Pinpoint the cell where the given text exists, returning its [x, y] midpoint coordinate. 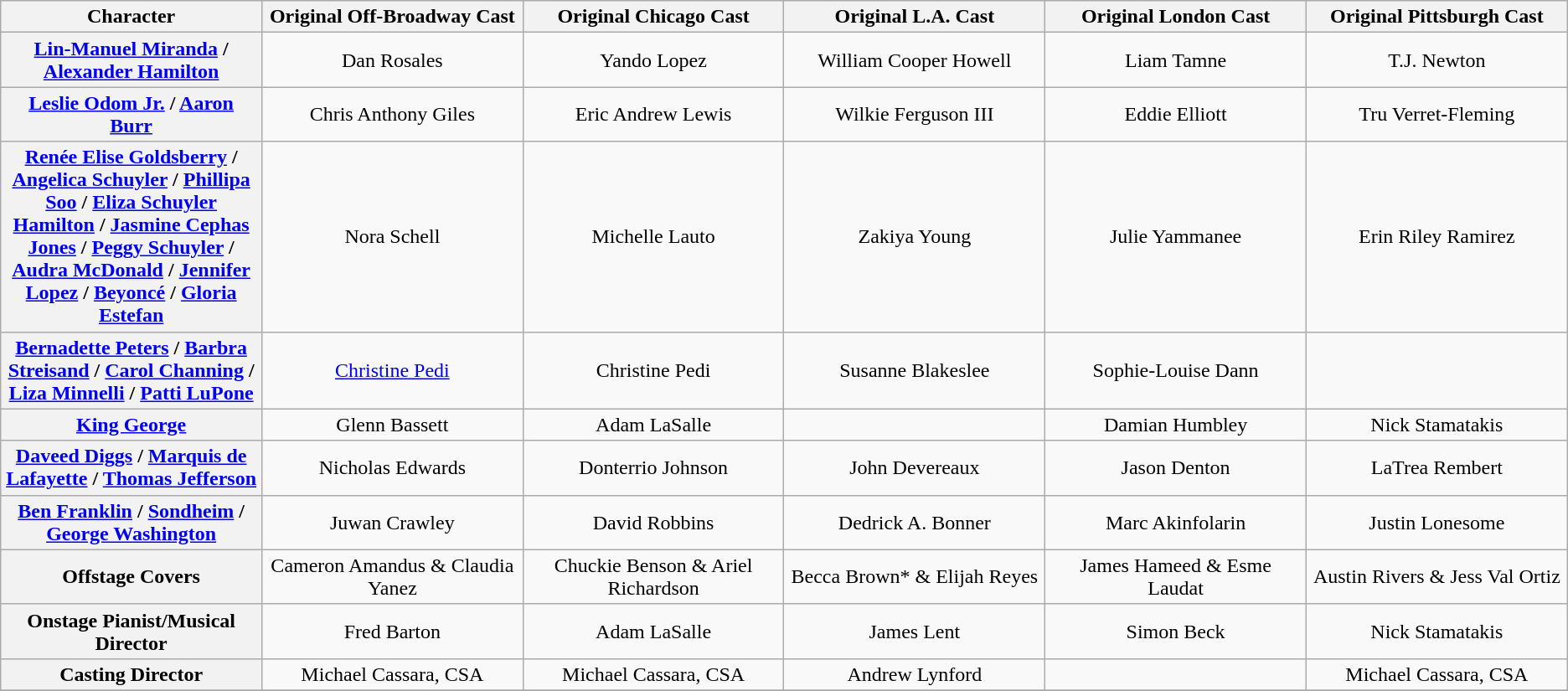
Lin-Manuel Miranda / Alexander Hamilton [132, 60]
Jason Denton [1176, 467]
Nicholas Edwards [392, 467]
Original London Cast [1176, 17]
Austin Rivers & Jess Val Ortiz [1436, 576]
Juwan Crawley [392, 523]
David Robbins [653, 523]
Simon Beck [1176, 632]
Nora Schell [392, 236]
Daveed Diggs / Marquis de Lafayette / Thomas Jefferson [132, 467]
Original Off-Broadway Cast [392, 17]
Original Pittsburgh Cast [1436, 17]
Eddie Elliott [1176, 114]
LaTrea Rembert [1436, 467]
Julie Yammanee [1176, 236]
Chris Anthony Giles [392, 114]
Becca Brown* & Elijah Reyes [915, 576]
Susanne Blakeslee [915, 370]
Original L.A. Cast [915, 17]
Chuckie Benson & Ariel Richardson [653, 576]
Zakiya Young [915, 236]
Sophie-Louise Dann [1176, 370]
Leslie Odom Jr. / Aaron Burr [132, 114]
William Cooper Howell [915, 60]
Dedrick A. Bonner [915, 523]
King George [132, 425]
John Devereaux [915, 467]
Bernadette Peters / Barbra Streisand / Carol Channing / Liza Minnelli / Patti LuPone [132, 370]
Andrew Lynford [915, 674]
Glenn Bassett [392, 425]
Wilkie Ferguson III [915, 114]
Cameron Amandus & Claudia Yanez [392, 576]
James Lent [915, 632]
T.J. Newton [1436, 60]
Dan Rosales [392, 60]
Original Chicago Cast [653, 17]
Character [132, 17]
Liam Tamne [1176, 60]
Casting Director [132, 674]
Eric Andrew Lewis [653, 114]
Marc Akinfolarin [1176, 523]
Ben Franklin / Sondheim / George Washington [132, 523]
Onstage Pianist/Musical Director [132, 632]
Erin Riley Ramirez [1436, 236]
Donterrio Johnson [653, 467]
Justin Lonesome [1436, 523]
Damian Humbley [1176, 425]
Offstage Covers [132, 576]
Michelle Lauto [653, 236]
Tru Verret-Fleming [1436, 114]
Fred Barton [392, 632]
Yando Lopez [653, 60]
James Hameed & Esme Laudat [1176, 576]
